Return the [X, Y] coordinate for the center point of the cell that contains the specified text.  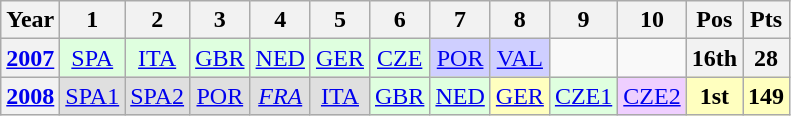
28 [766, 58]
CZE1 [583, 96]
16th [714, 58]
SPA2 [158, 96]
SPA [92, 58]
4 [280, 20]
VAL [520, 58]
Pos [714, 20]
2007 [30, 58]
2 [158, 20]
10 [652, 20]
3 [220, 20]
149 [766, 96]
SPA1 [92, 96]
1 [92, 20]
1st [714, 96]
CZE [399, 58]
8 [520, 20]
5 [340, 20]
CZE2 [652, 96]
2008 [30, 96]
Pts [766, 20]
Year [30, 20]
7 [460, 20]
9 [583, 20]
6 [399, 20]
FRA [280, 96]
